From the cell containing the given text, extract its center point as (X, Y) coordinate. 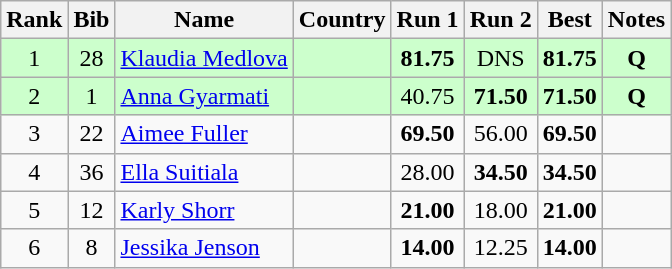
Run 1 (428, 20)
3 (34, 134)
Ella Suitiala (204, 172)
5 (34, 210)
36 (92, 172)
Name (204, 20)
8 (92, 248)
Anna Gyarmati (204, 96)
Notes (636, 20)
2 (34, 96)
Aimee Fuller (204, 134)
40.75 (428, 96)
18.00 (500, 210)
4 (34, 172)
Klaudia Medlova (204, 58)
56.00 (500, 134)
Bib (92, 20)
Karly Shorr (204, 210)
DNS (500, 58)
Rank (34, 20)
6 (34, 248)
12 (92, 210)
Jessika Jenson (204, 248)
Country (342, 20)
22 (92, 134)
Run 2 (500, 20)
28 (92, 58)
12.25 (500, 248)
28.00 (428, 172)
Best (570, 20)
